Capture the cell that displays the provided text and extract its (x, y) central coordinate. 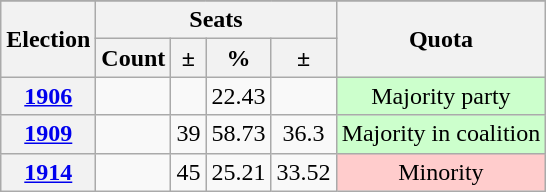
Election (48, 39)
22.43 (238, 96)
45 (188, 172)
Count (134, 58)
Majority in coalition (441, 134)
33.52 (304, 172)
25.21 (238, 172)
1906 (48, 96)
39 (188, 134)
Minority (441, 172)
Seats (216, 20)
36.3 (304, 134)
1914 (48, 172)
1909 (48, 134)
% (238, 58)
Quota (441, 39)
Majority party (441, 96)
58.73 (238, 134)
